Capture the cell that displays the provided text and extract its [X, Y] central coordinate. 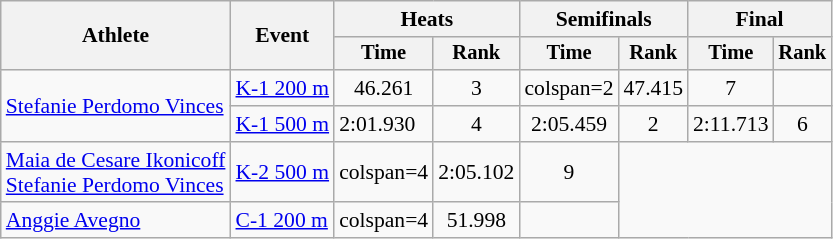
Maia de Cesare IkonicoffStefanie Perdomo Vinces [116, 172]
Heats [426, 19]
Stefanie Perdomo Vinces [116, 106]
3 [476, 88]
2:01.930 [384, 124]
2:11.713 [730, 124]
2:05.102 [476, 172]
C-1 200 m [282, 221]
46.261 [384, 88]
Final [760, 19]
colspan=2 [568, 88]
K-1 500 m [282, 124]
K-1 200 m [282, 88]
2:05.459 [568, 124]
9 [568, 172]
51.998 [476, 221]
K-2 500 m [282, 172]
Athlete [116, 36]
4 [476, 124]
6 [802, 124]
7 [730, 88]
Event [282, 36]
Semifinals [604, 19]
Anggie Avegno [116, 221]
2 [654, 124]
47.415 [654, 88]
